Determine the [x, y] coordinate at the center of the cell enclosing the given text.  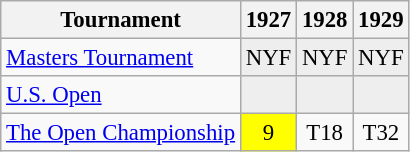
Tournament [121, 20]
Masters Tournament [121, 58]
U.S. Open [121, 95]
T18 [325, 133]
The Open Championship [121, 133]
1929 [381, 20]
T32 [381, 133]
1928 [325, 20]
9 [268, 133]
1927 [268, 20]
